Search for the cell housing the specified text and yield its [x, y] center coordinate. 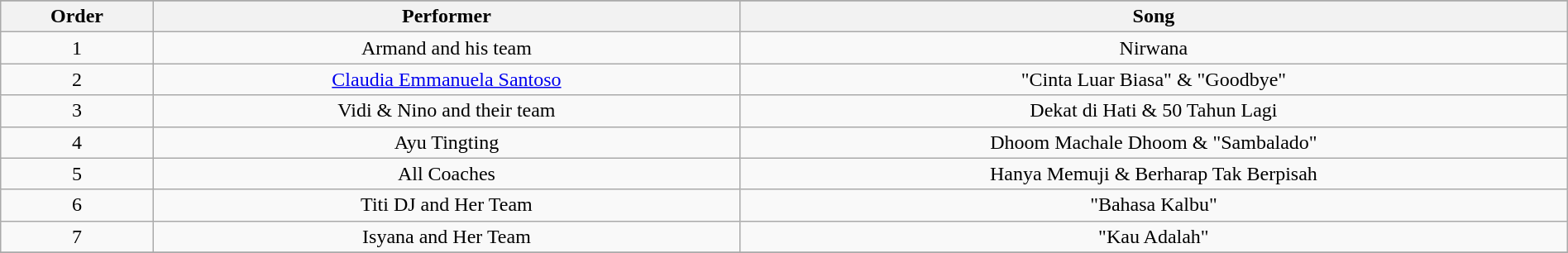
2 [78, 79]
6 [78, 205]
Vidi & Nino and their team [447, 111]
Ayu Tingting [447, 142]
Performer [447, 17]
Titi DJ and Her Team [447, 205]
Armand and his team [447, 48]
All Coaches [447, 174]
Order [78, 17]
Claudia Emmanuela Santoso [447, 79]
Hanya Memuji & Berharap Tak Berpisah [1154, 174]
Song [1154, 17]
7 [78, 236]
Dekat di Hati & 50 Tahun Lagi [1154, 111]
1 [78, 48]
5 [78, 174]
Isyana and Her Team [447, 236]
"Cinta Luar Biasa" & "Goodbye" [1154, 79]
Dhoom Machale Dhoom & "Sambalado" [1154, 142]
3 [78, 111]
"Kau Adalah" [1154, 236]
"Bahasa Kalbu" [1154, 205]
Nirwana [1154, 48]
4 [78, 142]
